Return the (X, Y) coordinate for the center point of the cell that contains the specified text.  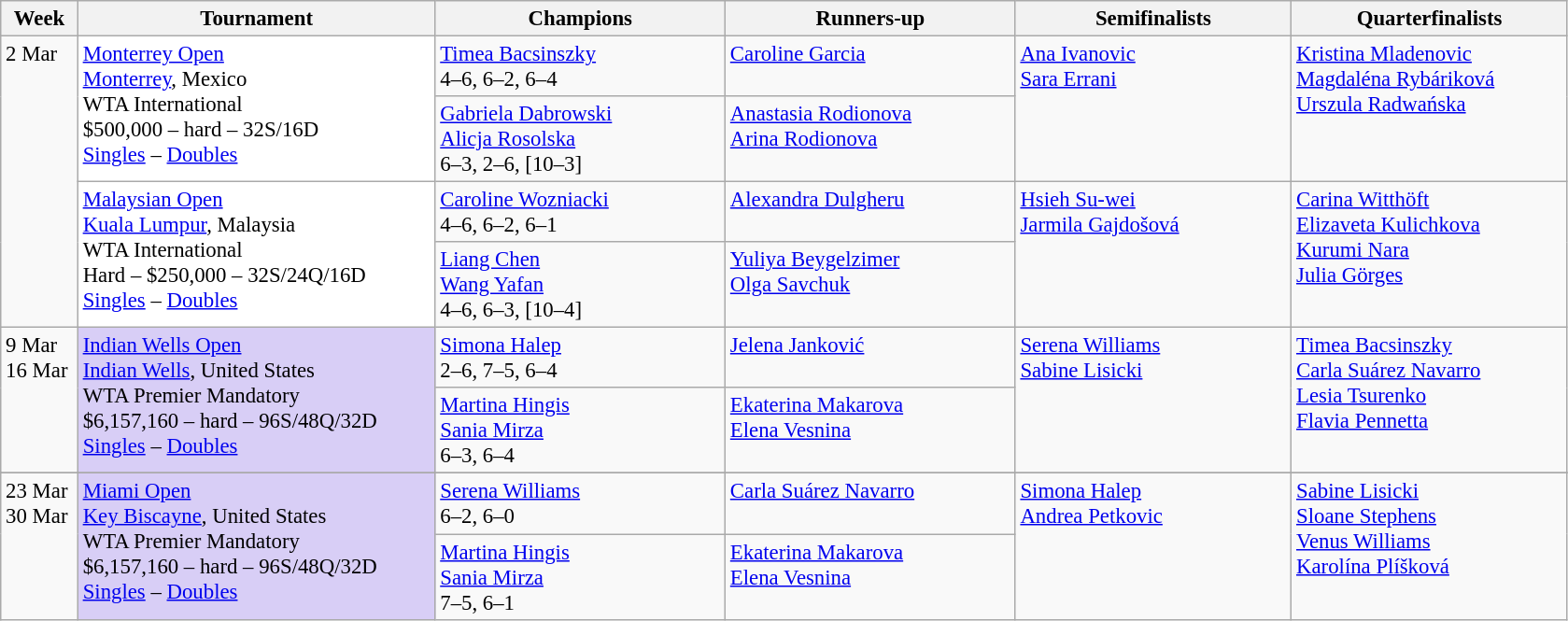
Martina Hingis Sania Mirza6–3, 6–4 (581, 431)
Carla Suárez Navarro (870, 504)
Indian Wells Open Indian Wells, United StatesWTA Premier Mandatory$6,157,160 – hard – 96S/48Q/32DSingles – Doubles (256, 401)
Runners-up (870, 19)
Ana Ivanovic Sara Errani (1153, 109)
23 Mar 30 Mar (39, 546)
Serena Williams Sabine Lisicki (1153, 401)
Serena Williams6–2, 6–0 (581, 504)
Malaysian Open Kuala Lumpur, MalaysiaWTA InternationalHard – $250,000 – 32S/24Q/16DSingles – Doubles (256, 255)
Anastasia Rodionova Arina Rodionova (870, 139)
Simona Halep Andrea Petkovic (1153, 546)
9 Mar 16 Mar (39, 401)
Monterrey Open Monterrey, MexicoWTA International$500,000 – hard – 32S/16DSingles – Doubles (256, 109)
Sabine Lisicki Sloane Stephens Venus Williams Karolína Plíšková (1430, 546)
Carina Witthöft Elizaveta Kulichkova Kurumi Nara Julia Görges (1430, 255)
Caroline Wozniacki4–6, 6–2, 6–1 (581, 213)
Miami Open Key Biscayne, United StatesWTA Premier Mandatory$6,157,160 – hard – 96S/48Q/32DSingles – Doubles (256, 546)
2 Mar (39, 182)
Quarterfinalists (1430, 19)
Simona Halep2–6, 7–5, 6–4 (581, 359)
Yuliya Beygelzimer Olga Savchuk (870, 285)
Hsieh Su-wei Jarmila Gajdošová (1153, 255)
Gabriela Dabrowski Alicja Rosolska6–3, 2–6, [10–3] (581, 139)
Champions (581, 19)
Semifinalists (1153, 19)
Caroline Garcia (870, 67)
Liang Chen Wang Yafan4–6, 6–3, [10–4] (581, 285)
Tournament (256, 19)
Timea Bacsinszky 4–6, 6–2, 6–4 (581, 67)
Week (39, 19)
Kristina Mladenovic Magdaléna Rybáriková Urszula Radwańska (1430, 109)
Timea Bacsinszky Carla Suárez Navarro Lesia Tsurenko Flavia Pennetta (1430, 401)
Jelena Janković (870, 359)
Alexandra Dulgheru (870, 213)
Martina Hingis Sania Mirza7–5, 6–1 (581, 577)
